Provide the [x, y] coordinate of the cell's center where the given text is located.  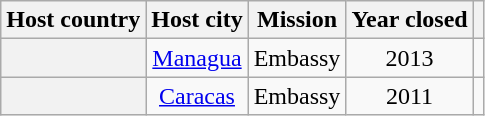
Managua [197, 58]
Host city [197, 20]
Mission [297, 20]
Year closed [410, 20]
2013 [410, 58]
2011 [410, 96]
Caracas [197, 96]
Host country [74, 20]
